Locate the cell with the specified text and output its (x, y) center coordinate. 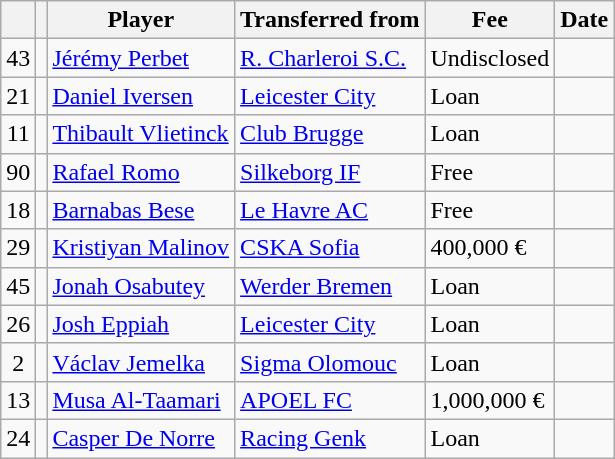
Kristiyan Malinov (141, 248)
18 (18, 210)
24 (18, 438)
Josh Eppiah (141, 324)
Player (141, 20)
Date (584, 20)
Club Brugge (330, 134)
Sigma Olomouc (330, 362)
Transferred from (330, 20)
Casper De Norre (141, 438)
Le Havre AC (330, 210)
R. Charleroi S.C. (330, 58)
Daniel Iversen (141, 96)
13 (18, 400)
Undisclosed (490, 58)
2 (18, 362)
Racing Genk (330, 438)
Václav Jemelka (141, 362)
45 (18, 286)
Jonah Osabutey (141, 286)
APOEL FC (330, 400)
90 (18, 172)
11 (18, 134)
43 (18, 58)
1,000,000 € (490, 400)
26 (18, 324)
400,000 € (490, 248)
Werder Bremen (330, 286)
Barnabas Bese (141, 210)
Jérémy Perbet (141, 58)
29 (18, 248)
Thibault Vlietinck (141, 134)
CSKA Sofia (330, 248)
Fee (490, 20)
21 (18, 96)
Silkeborg IF (330, 172)
Rafael Romo (141, 172)
Musa Al-Taamari (141, 400)
